Scan for the cell matching the given text and deliver its [X, Y] coordinate at center. 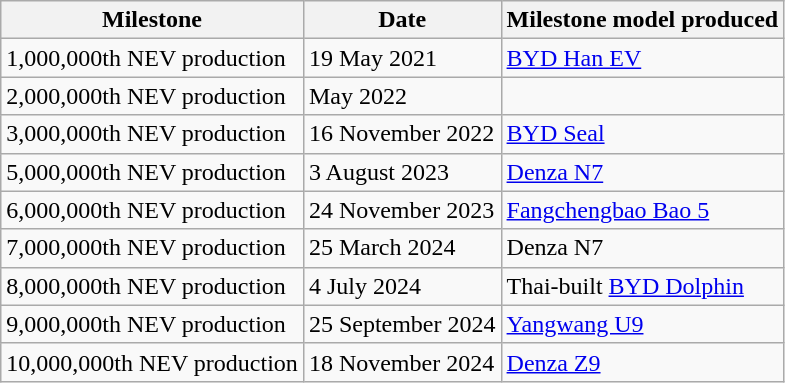
May 2022 [402, 96]
19 May 2021 [402, 58]
3,000,000th NEV production [152, 134]
Milestone [152, 20]
25 September 2024 [402, 324]
Date [402, 20]
8,000,000th NEV production [152, 286]
BYD Seal [642, 134]
2,000,000th NEV production [152, 96]
16 November 2022 [402, 134]
9,000,000th NEV production [152, 324]
18 November 2024 [402, 362]
10,000,000th NEV production [152, 362]
Thai-built BYD Dolphin [642, 286]
Milestone model produced [642, 20]
7,000,000th NEV production [152, 248]
BYD Han EV [642, 58]
25 March 2024 [402, 248]
Denza Z9 [642, 362]
1,000,000th NEV production [152, 58]
3 August 2023 [402, 172]
5,000,000th NEV production [152, 172]
24 November 2023 [402, 210]
Fangchengbao Bao 5 [642, 210]
4 July 2024 [402, 286]
Yangwang U9 [642, 324]
6,000,000th NEV production [152, 210]
